Determine the [x, y] coordinate at the center of the cell enclosing the given text.  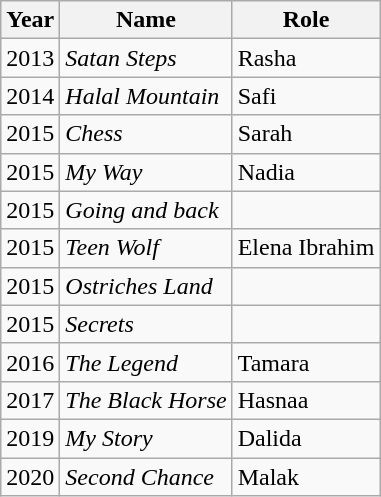
2016 [30, 362]
2013 [30, 58]
Ostriches Land [146, 286]
Role [306, 20]
2019 [30, 438]
Name [146, 20]
The Legend [146, 362]
Teen Wolf [146, 248]
Elena Ibrahim [306, 248]
Tamara [306, 362]
2014 [30, 96]
Satan Steps [146, 58]
My Story [146, 438]
2020 [30, 477]
Nadia [306, 172]
Chess [146, 134]
The Black Horse [146, 400]
Secrets [146, 324]
Going and back [146, 210]
Rasha [306, 58]
Dalida [306, 438]
Safi [306, 96]
Hasnaa [306, 400]
My Way [146, 172]
Malak [306, 477]
Second Chance [146, 477]
Halal Mountain [146, 96]
2017 [30, 400]
Sarah [306, 134]
Year [30, 20]
